Pinpoint the cell where the given text exists, returning its [x, y] midpoint coordinate. 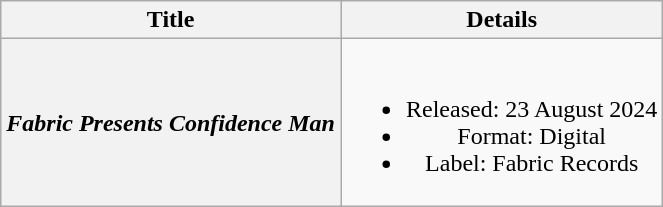
Fabric Presents Confidence Man [171, 122]
Title [171, 20]
Released: 23 August 2024Format: DigitalLabel: Fabric Records [501, 122]
Details [501, 20]
